Determine the [X, Y] coordinate at the center of the cell enclosing the given text.  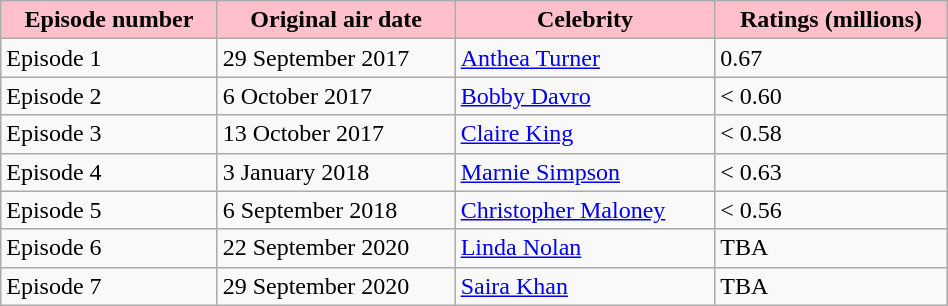
Anthea Turner [585, 58]
29 September 2020 [336, 286]
Original air date [336, 20]
Saira Khan [585, 286]
6 October 2017 [336, 96]
Episode 4 [109, 172]
22 September 2020 [336, 248]
< 0.60 [831, 96]
< 0.56 [831, 210]
13 October 2017 [336, 134]
0.67 [831, 58]
6 September 2018 [336, 210]
Episode 6 [109, 248]
< 0.63 [831, 172]
< 0.58 [831, 134]
Episode 7 [109, 286]
Bobby Davro [585, 96]
Episode 5 [109, 210]
3 January 2018 [336, 172]
Episode 2 [109, 96]
Claire King [585, 134]
Marnie Simpson [585, 172]
Linda Nolan [585, 248]
Celebrity [585, 20]
Episode number [109, 20]
Episode 3 [109, 134]
29 September 2017 [336, 58]
Christopher Maloney [585, 210]
Ratings (millions) [831, 20]
Episode 1 [109, 58]
